Provide the (X, Y) coordinate of the cell's center where the given text is located.  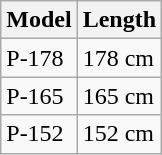
152 cm (119, 134)
165 cm (119, 96)
P-165 (39, 96)
Model (39, 20)
P-178 (39, 58)
P-152 (39, 134)
178 cm (119, 58)
Length (119, 20)
